Capture the cell that displays the provided text and extract its (x, y) central coordinate. 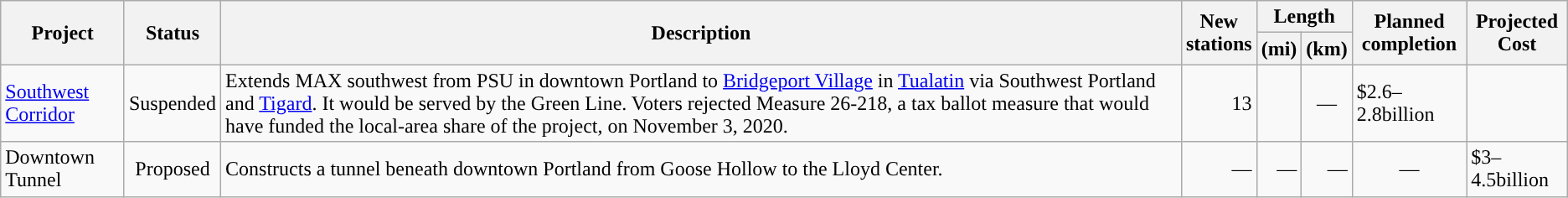
(mi) (1279, 49)
$2.6–2.8billion (1409, 103)
Plannedcompletion (1409, 33)
Status (173, 33)
Project (63, 33)
(km) (1327, 49)
$3–4.5billion (1517, 169)
Southwest Corridor (63, 103)
Proposed (173, 169)
Newstations (1219, 33)
Constructs a tunnel beneath downtown Portland from Goose Hollow to the Lloyd Center. (702, 169)
Suspended (173, 103)
ProjectedCost (1517, 33)
13 (1219, 103)
Description (702, 33)
Length (1304, 17)
Downtown Tunnel (63, 169)
